From the cell containing the given text, extract its center point as [X, Y] coordinate. 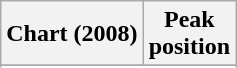
Peakposition [189, 34]
Chart (2008) [72, 34]
